From the cell containing the given text, extract its center point as [x, y] coordinate. 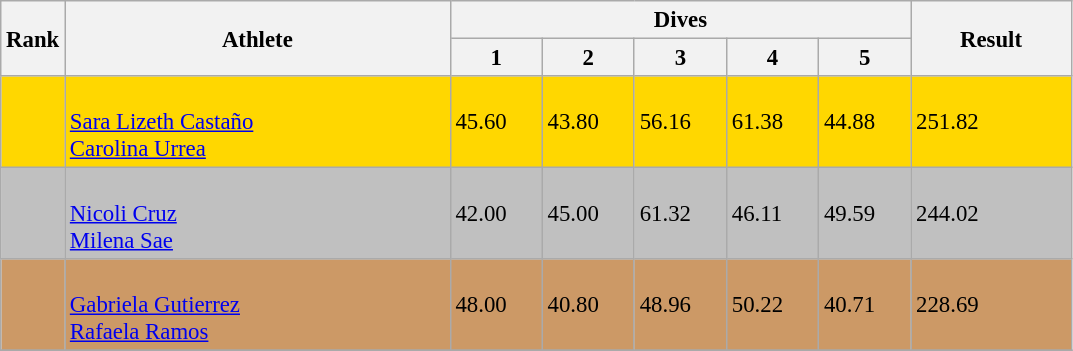
2 [588, 58]
4 [772, 58]
1 [496, 58]
3 [680, 58]
45.60 [496, 122]
Result [992, 38]
61.38 [772, 122]
43.80 [588, 122]
Sara Lizeth CastañoCarolina Urrea [258, 122]
42.00 [496, 214]
61.32 [680, 214]
244.02 [992, 214]
40.80 [588, 305]
Rank [33, 38]
45.00 [588, 214]
44.88 [865, 122]
50.22 [772, 305]
Dives [680, 20]
48.96 [680, 305]
Athlete [258, 38]
Nicoli CruzMilena Sae [258, 214]
5 [865, 58]
251.82 [992, 122]
Gabriela GutierrezRafaela Ramos [258, 305]
56.16 [680, 122]
228.69 [992, 305]
49.59 [865, 214]
40.71 [865, 305]
48.00 [496, 305]
46.11 [772, 214]
